Extract the [X, Y] coordinate from the center of the cell holding the provided text.  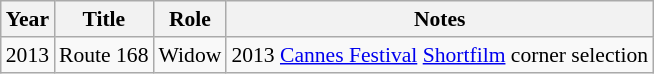
Route 168 [104, 55]
Title [104, 19]
Widow [190, 55]
Role [190, 19]
Year [28, 19]
2013 [28, 55]
2013 Cannes Festival Shortfilm corner selection [440, 55]
Notes [440, 19]
